Return the [x, y] coordinate for the center point of the cell that contains the specified text.  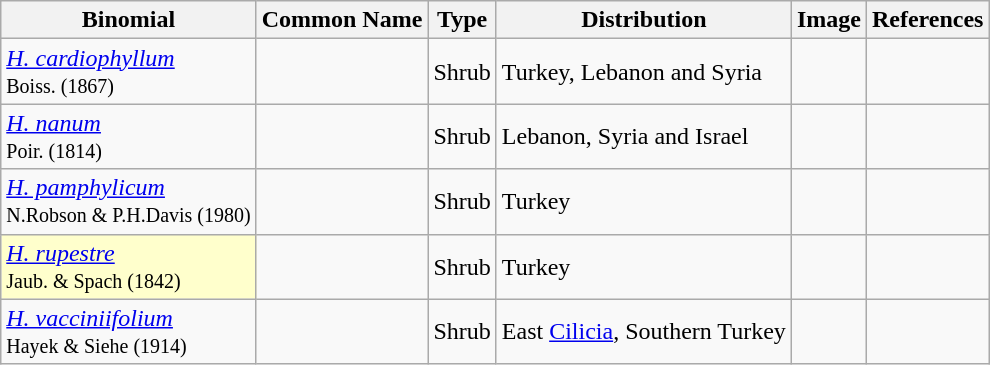
Distribution [644, 20]
H. nanumPoir. (1814) [128, 136]
Turkey, Lebanon and Syria [644, 72]
H. cardiophyllumBoiss. (1867) [128, 72]
Common Name [342, 20]
H. pamphylicumN.Robson & P.H.Davis (1980) [128, 202]
Type [462, 20]
Binomial [128, 20]
Lebanon, Syria and Israel [644, 136]
H. rupestreJaub. & Spach (1842) [128, 266]
East Cilicia, Southern Turkey [644, 332]
References [928, 20]
Image [828, 20]
H. vacciniifoliumHayek & Siehe (1914) [128, 332]
